Determine the (x, y) coordinate at the center of the cell enclosing the given text.  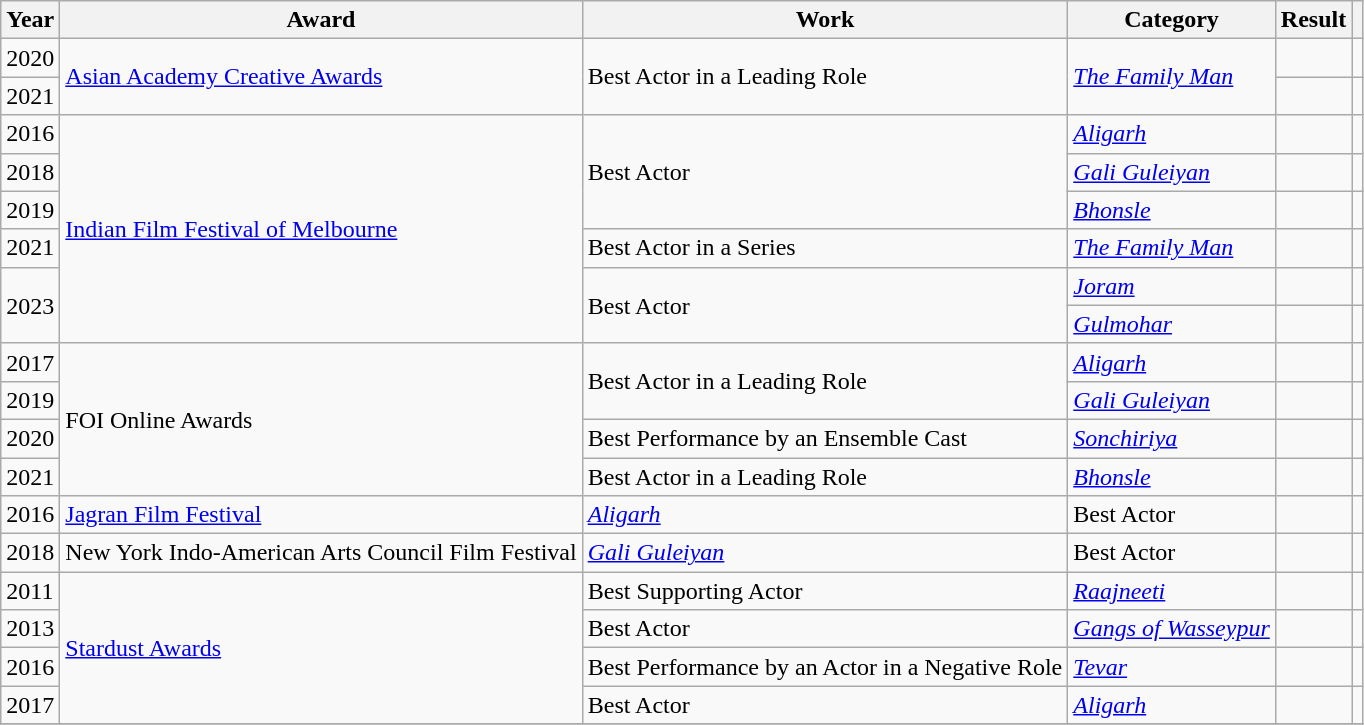
Raajneeti (1172, 591)
Sonchiriya (1172, 438)
Best Performance by an Ensemble Cast (825, 438)
2013 (30, 629)
Gangs of Wasseypur (1172, 629)
Category⁣ (1172, 20)
⁣ (1358, 20)
Stardust Awards (321, 648)
Indian Film Festival of Melbourne (321, 229)
FOI Online Awards (321, 419)
Asian Academy Creative Awards (321, 77)
Jagran Film Festival (321, 515)
Gulmohar (1172, 324)
Best Performance by an Actor in a Negative Role (825, 667)
Best Supporting Actor (825, 591)
Tevar (1172, 667)
Best Actor in a Series (825, 248)
Joram (1172, 286)
Result⁣ (1313, 20)
Work⁣ (825, 20)
Year⁣ (30, 20)
2011 (30, 591)
New York Indo-American Arts Council Film Festival (321, 553)
2023 (30, 305)
Award (321, 20)
